From the cell containing the given text, extract its center point as [x, y] coordinate. 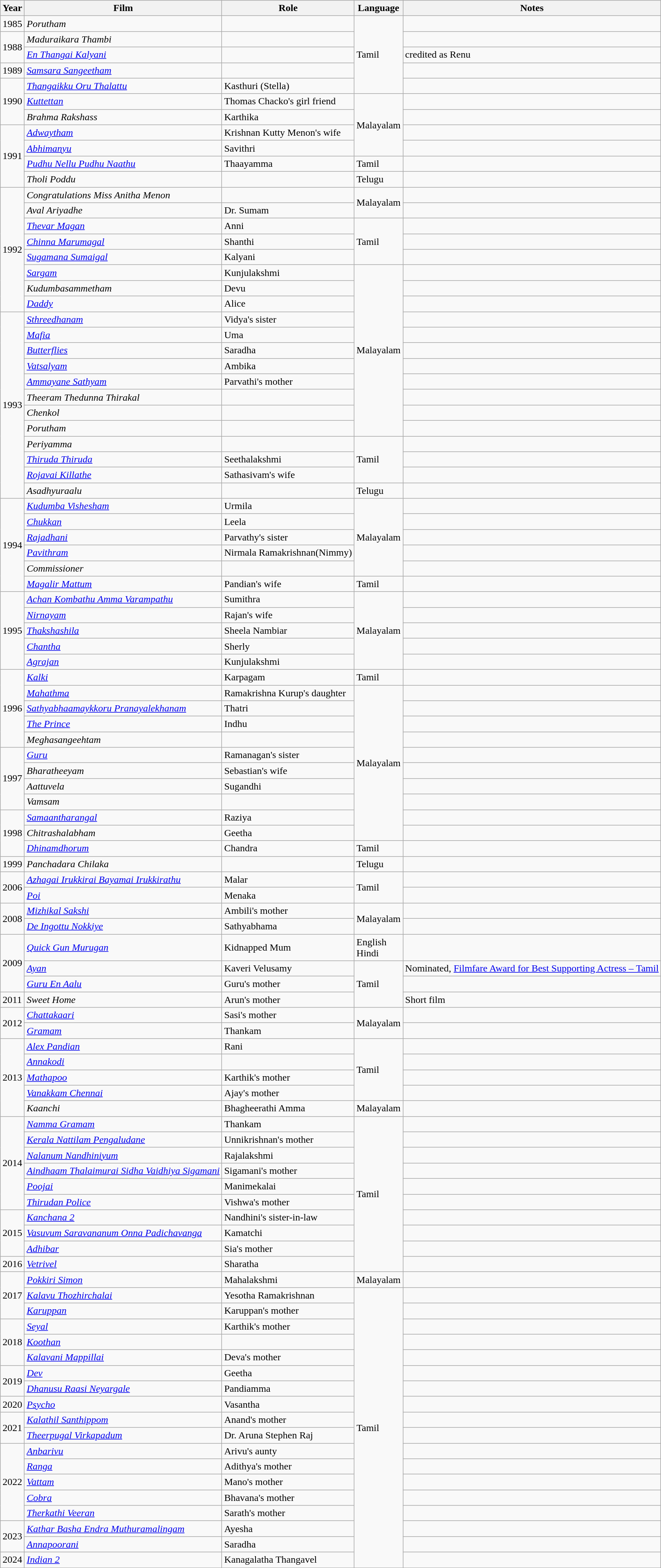
1989 [12, 70]
Short film [532, 1000]
Adhibar [123, 1249]
Vattam [123, 1482]
Butterflies [123, 350]
Pandian's wife [288, 584]
Mahathma [123, 693]
Anni [288, 226]
2011 [12, 1000]
Kalki [123, 677]
Chinna Marumagal [123, 242]
Ranga [123, 1467]
1990 [12, 101]
Kamatchi [288, 1233]
2008 [12, 918]
Abhimanyu [123, 148]
Thirudan Police [123, 1202]
Thaayamma [288, 164]
Daddy [123, 304]
Chukkan [123, 522]
Alex Pandian [123, 1046]
EnglishHindi [379, 947]
Kalyani [288, 257]
Role [288, 8]
Sumithra [288, 599]
Nirmala Ramakrishnan(Nimmy) [288, 553]
Arivu's aunty [288, 1451]
Krishnan Kutty Menon's wife [288, 132]
Rojavai Killathe [123, 475]
Seethalakshmi [288, 460]
Vidya's sister [288, 319]
Psycho [123, 1404]
2020 [12, 1404]
Aattuvela [123, 786]
Vasuvum Saravananum Onna Padichavanga [123, 1233]
Maduraikara Thambi [123, 39]
Magalir Mattum [123, 584]
1998 [12, 833]
credited as Renu [532, 55]
Guru En Aalu [123, 984]
Meghasangeehtam [123, 740]
Yesotha Ramakrishnan [288, 1295]
Kuttettan [123, 101]
Kanagalatha Thangavel [288, 1560]
Guru's mother [288, 984]
Agrajan [123, 662]
2006 [12, 887]
Guru [123, 755]
Rani [288, 1046]
2022 [12, 1482]
Chitrashalabham [123, 833]
Namma Gramam [123, 1124]
Ramanagan's sister [288, 755]
Menaka [288, 895]
1995 [12, 630]
Sweet Home [123, 1000]
Poi [123, 895]
Vetrivel [123, 1264]
Adithya's mother [288, 1467]
En Thangai Kalyani [123, 55]
Samaantharangal [123, 817]
Adwaytham [123, 132]
Quick Gun Murugan [123, 947]
Ayan [123, 969]
1991 [12, 156]
Mahalakshmi [288, 1280]
Film [123, 8]
Chantha [123, 646]
Kasthuri (Stella) [288, 86]
Pandiamma [288, 1389]
2015 [12, 1233]
Sarath's mother [288, 1513]
Gramam [123, 1031]
Anbarivu [123, 1451]
Rajan's wife [288, 615]
Achan Kombathu Amma Varampathu [123, 599]
Sheela Nambiar [288, 630]
Kalathil Santhippom [123, 1420]
1994 [12, 545]
Nominated, Filmfare Award for Best Supporting Actress – Tamil [532, 969]
Dhanusu Raasi Neyargale [123, 1389]
Malar [288, 879]
Indian 2 [123, 1560]
Poojai [123, 1186]
Karuppan's mother [288, 1311]
Vatsalyam [123, 366]
Raziya [288, 817]
2021 [12, 1427]
Sathasivam's wife [288, 475]
Karpagam [288, 677]
Kaveri Velusamy [288, 969]
Chandra [288, 848]
Sherly [288, 646]
Bharatheeyam [123, 771]
Devu [288, 288]
Uma [288, 335]
Therkathi Veeran [123, 1513]
Nalanum Nandhiniyum [123, 1155]
Annakodi [123, 1062]
Kanchana 2 [123, 1218]
Bhavana's mother [288, 1498]
Seyal [123, 1326]
Parvathi's mother [288, 381]
Commissioner [123, 568]
Dr. Aruna Stephen Raj [288, 1435]
Thomas Chacko's girl friend [288, 101]
2017 [12, 1295]
Dhinamdhorum [123, 848]
1988 [12, 47]
Vasantha [288, 1404]
Periyamma [123, 444]
Shanthi [288, 242]
Chattakaari [123, 1015]
Sathyabhaamaykkoru Pranayalekhanam [123, 709]
1992 [12, 249]
Rajalakshmi [288, 1155]
De Ingottu Nokkiye [123, 926]
Kerala Nattilam Pengaludane [123, 1140]
Mano's mother [288, 1482]
Dev [123, 1373]
Pudhu Nellu Pudhu Naathu [123, 164]
Asadhyuraalu [123, 491]
Kathar Basha Endra Muthuramalingam [123, 1529]
Sia's mother [288, 1249]
Sugamana Sumaigal [123, 257]
Annapoorani [123, 1544]
Congratulations Miss Anitha Menon [123, 195]
Vishwa's mother [288, 1202]
Sthreedhanam [123, 319]
Tholi Poddu [123, 179]
Brahma Rakshass [123, 117]
Anand's mother [288, 1420]
1985 [12, 24]
Kidnapped Mum [288, 947]
Vamsam [123, 802]
Nirnayam [123, 615]
Arun's mother [288, 1000]
2012 [12, 1023]
Kudumbasammetham [123, 288]
Ambika [288, 366]
Karuppan [123, 1311]
Mizhikal Sakshi [123, 911]
Sargam [123, 273]
Mathapoo [123, 1077]
Chenkol [123, 413]
Year [12, 8]
Thakshashila [123, 630]
Kalavu Thozhirchalai [123, 1295]
Dr. Sumam [288, 211]
2023 [12, 1537]
Sebastian's wife [288, 771]
1997 [12, 778]
2013 [12, 1077]
Mafia [123, 335]
Rajadhani [123, 537]
Kalavani Mappillai [123, 1357]
Ayesha [288, 1529]
Kudumba Vishesham [123, 506]
2019 [12, 1381]
1996 [12, 708]
Samsara Sangeetham [123, 70]
The Prince [123, 724]
Unnikrishnan's mother [288, 1140]
Leela [288, 522]
Ambili's mother [288, 911]
Ajay's mother [288, 1093]
2024 [12, 1560]
Manimekalai [288, 1186]
Karthika [288, 117]
Thevar Magan [123, 226]
Azhagai Irukkirai Bayamai Irukkirathu [123, 879]
Thangaikku Oru Thalattu [123, 86]
Alice [288, 304]
Sugandhi [288, 786]
1993 [12, 405]
Aval Ariyadhe [123, 211]
Savithri [288, 148]
1999 [12, 864]
Ramakrishna Kurup's daughter [288, 693]
Language [379, 8]
Thatri [288, 709]
Deva's mother [288, 1357]
Kaanchi [123, 1108]
Notes [532, 8]
Nandhini's sister-in-law [288, 1218]
Pavithram [123, 553]
Bhagheerathi Amma [288, 1108]
Sigamani's mother [288, 1171]
Koothan [123, 1342]
2018 [12, 1342]
Theeram Thedunna Thirakal [123, 397]
2009 [12, 962]
Pokkiri Simon [123, 1280]
Panchadara Chilaka [123, 864]
Sathyabhama [288, 926]
Thiruda Thiruda [123, 460]
Aindhaam Thalaimurai Sidha Vaidhiya Sigamani [123, 1171]
Urmila [288, 506]
Sharatha [288, 1264]
Indhu [288, 724]
2014 [12, 1163]
Vanakkam Chennai [123, 1093]
2016 [12, 1264]
Parvathy's sister [288, 537]
Theerpugal Virkapadum [123, 1435]
Sasi's mother [288, 1015]
Cobra [123, 1498]
Ammayane Sathyam [123, 381]
